Find where the given text appears and provide that cell's center as [x, y] coordinate. 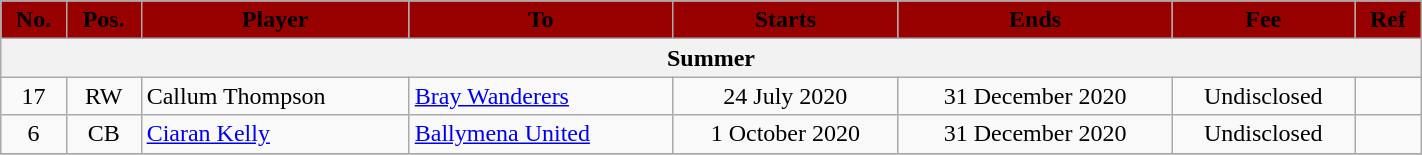
Summer [711, 58]
CB [104, 134]
6 [34, 134]
To [540, 20]
Ciaran Kelly [275, 134]
Starts [785, 20]
RW [104, 96]
24 July 2020 [785, 96]
Ref [1388, 20]
Callum Thompson [275, 96]
No. [34, 20]
17 [34, 96]
Ballymena United [540, 134]
1 October 2020 [785, 134]
Fee [1264, 20]
Pos. [104, 20]
Player [275, 20]
Ends [1034, 20]
Bray Wanderers [540, 96]
